Provide the (X, Y) coordinate of the cell's center where the given text is located.  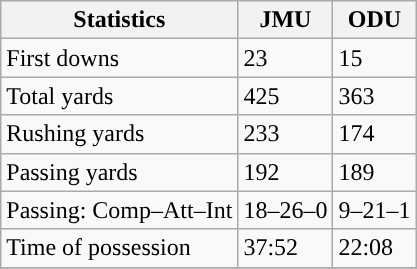
23 (286, 58)
First downs (120, 58)
425 (286, 96)
ODU (374, 20)
37:52 (286, 248)
233 (286, 134)
JMU (286, 20)
192 (286, 172)
Passing: Comp–Att–Int (120, 210)
Statistics (120, 20)
9–21–1 (374, 210)
189 (374, 172)
Rushing yards (120, 134)
15 (374, 58)
22:08 (374, 248)
363 (374, 96)
Total yards (120, 96)
174 (374, 134)
18–26–0 (286, 210)
Time of possession (120, 248)
Passing yards (120, 172)
